Detect which cell encompasses the target text, then output its [X, Y] center coordinate. 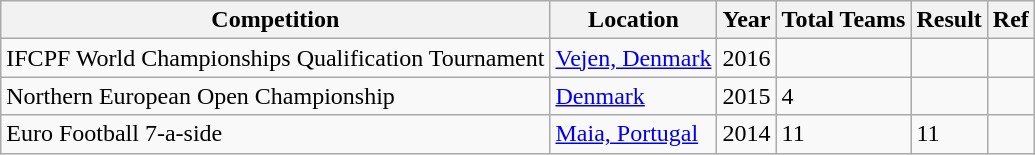
Denmark [634, 96]
Competition [276, 20]
Total Teams [844, 20]
2015 [746, 96]
2016 [746, 58]
Result [949, 20]
Vejen, Denmark [634, 58]
4 [844, 96]
2014 [746, 134]
IFCPF World Championships Qualification Tournament [276, 58]
Year [746, 20]
Ref [1010, 20]
Maia, Portugal [634, 134]
Location [634, 20]
Northern European Open Championship [276, 96]
Euro Football 7-a-side [276, 134]
